Determine the [x, y] coordinate at the center of the cell enclosing the given text.  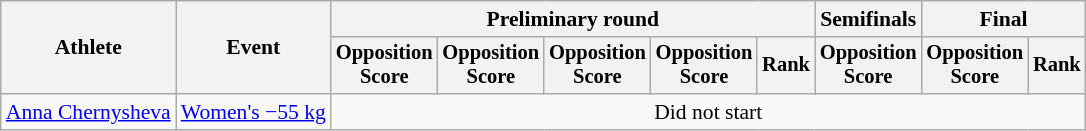
Preliminary round [573, 19]
Women's −55 kg [254, 112]
Semifinals [868, 19]
Anna Chernysheva [88, 112]
Athlete [88, 48]
Event [254, 48]
Final [1003, 19]
Did not start [708, 112]
